Identify which cell holds the provided text, then report its [X, Y] central coordinate. 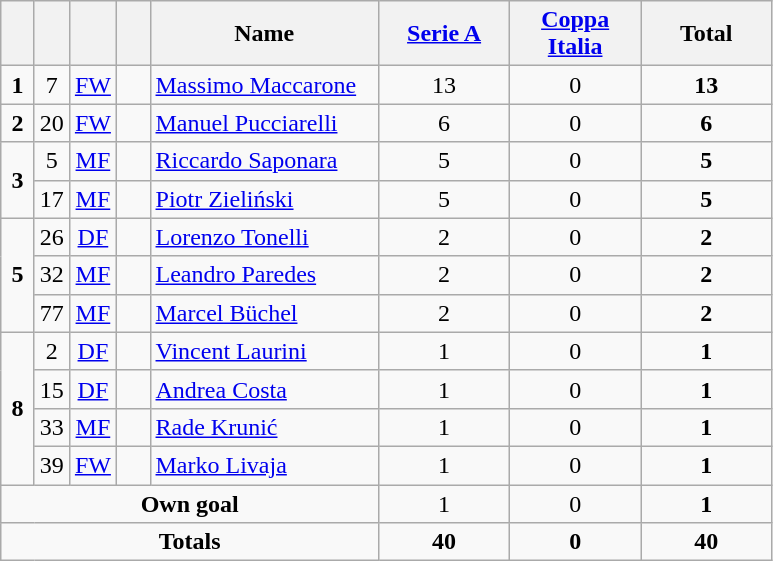
20 [52, 123]
17 [52, 199]
Leandro Paredes [264, 275]
32 [52, 275]
Massimo Maccarone [264, 85]
Name [264, 34]
Piotr Zieliński [264, 199]
26 [52, 237]
Rade Krunić [264, 427]
77 [52, 313]
7 [52, 85]
Manuel Pucciarelli [264, 123]
15 [52, 389]
Riccardo Saponara [264, 161]
Serie A [444, 34]
3 [18, 180]
Total [706, 34]
8 [18, 408]
Marcel Büchel [264, 313]
Marko Livaja [264, 465]
Andrea Costa [264, 389]
Own goal [190, 503]
Vincent Laurini [264, 351]
Totals [190, 542]
33 [52, 427]
Lorenzo Tonelli [264, 237]
Coppa Italia [576, 34]
39 [52, 465]
